Scan for the cell matching the given text and deliver its [X, Y] coordinate at center. 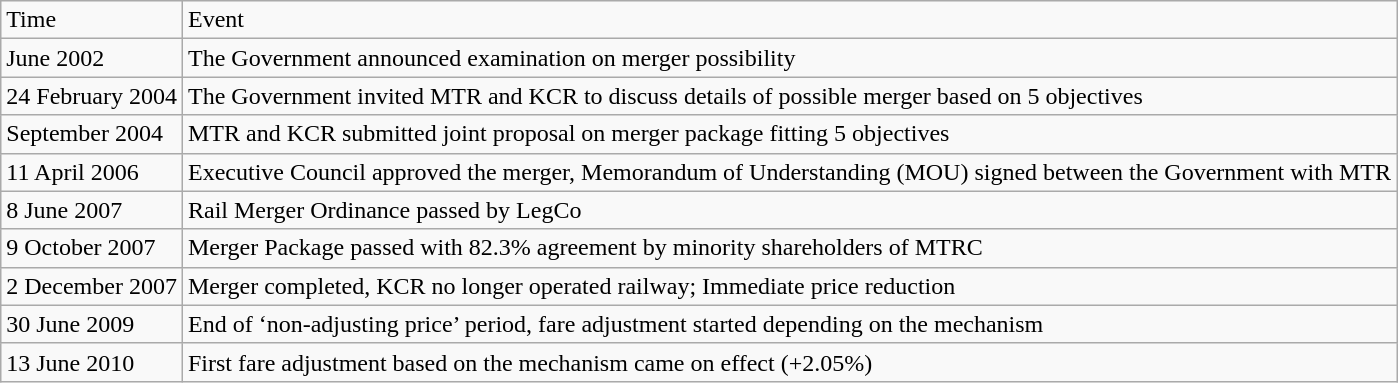
Rail Merger Ordinance passed by LegCo [789, 210]
9 October 2007 [92, 248]
End of ‘non-adjusting price’ period, fare adjustment started depending on the mechanism [789, 324]
13 June 2010 [92, 362]
The Government invited MTR and KCR to discuss details of possible merger based on 5 objectives [789, 96]
30 June 2009 [92, 324]
September 2004 [92, 134]
MTR and KCR submitted joint proposal on merger package fitting 5 objectives [789, 134]
2 December 2007 [92, 286]
Event [789, 20]
Time [92, 20]
24 February 2004 [92, 96]
First fare adjustment based on the mechanism came on effect (+2.05%) [789, 362]
Merger completed, KCR no longer operated railway; Immediate price reduction [789, 286]
June 2002 [92, 58]
Executive Council approved the merger, Memorandum of Understanding (MOU) signed between the Government with MTR [789, 172]
Merger Package passed with 82.3% agreement by minority shareholders of MTRC [789, 248]
The Government announced examination on merger possibility [789, 58]
11 April 2006 [92, 172]
8 June 2007 [92, 210]
